Identify which cell holds the provided text, then report its [X, Y] central coordinate. 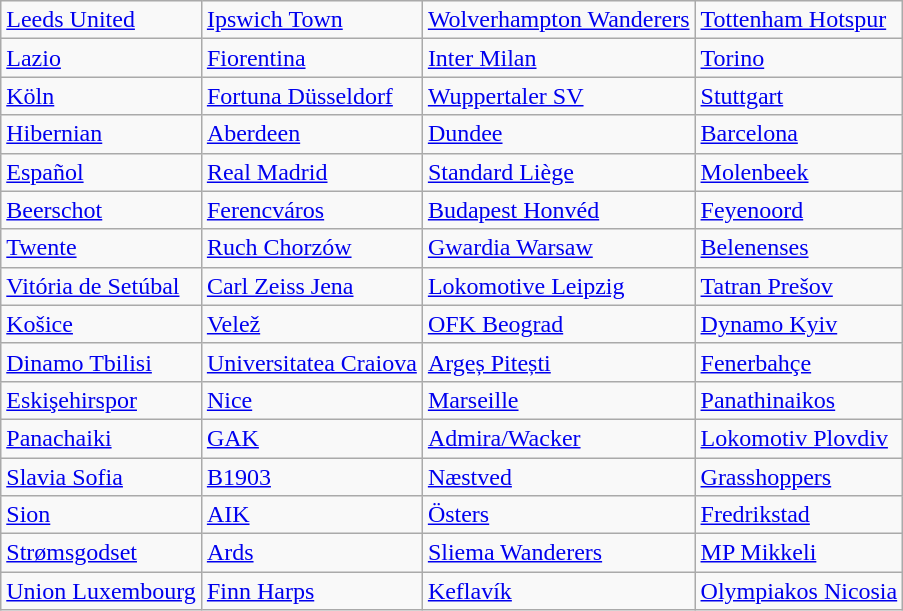
Real Madrid [312, 172]
Feyenoord [799, 210]
Nice [312, 400]
OFK Beograd [558, 324]
Keflavík [558, 591]
Lokomotive Leipzig [558, 286]
Košice [102, 324]
Ipswich Town [312, 20]
Tatran Prešov [799, 286]
Grasshoppers [799, 477]
Köln [102, 96]
Ards [312, 553]
Dynamo Kyiv [799, 324]
Næstved [558, 477]
Gwardia Warsaw [558, 248]
Molenbeek [799, 172]
Dinamo Tbilisi [102, 362]
Panachaiki [102, 438]
Ruch Chorzów [312, 248]
Aberdeen [312, 134]
Stuttgart [799, 96]
Sliema Wanderers [558, 553]
Carl Zeiss Jena [312, 286]
Finn Harps [312, 591]
Lazio [102, 58]
Marseille [558, 400]
MP Mikkeli [799, 553]
GAK [312, 438]
Fortuna Düsseldorf [312, 96]
Östers [558, 515]
Torino [799, 58]
Inter Milan [558, 58]
Velež [312, 324]
Beerschot [102, 210]
Sion [102, 515]
Universitatea Craiova [312, 362]
Twente [102, 248]
Leeds United [102, 20]
Olympiakos Nicosia [799, 591]
Vitória de Setúbal [102, 286]
Fiorentina [312, 58]
Lokomotiv Plovdiv [799, 438]
Budapest Honvéd [558, 210]
Admira/Wacker [558, 438]
Union Luxembourg [102, 591]
Wuppertaler SV [558, 96]
Hibernian [102, 134]
Wolverhampton Wanderers [558, 20]
Tottenham Hotspur [799, 20]
Panathinaikos [799, 400]
AIK [312, 515]
Fredrikstad [799, 515]
Belenenses [799, 248]
Español [102, 172]
Argeș Pitești [558, 362]
Slavia Sofia [102, 477]
Strømsgodset [102, 553]
Barcelona [799, 134]
Ferencváros [312, 210]
Eskişehirspor [102, 400]
B1903 [312, 477]
Dundee [558, 134]
Standard Liège [558, 172]
Fenerbahçe [799, 362]
